Provide the [X, Y] coordinate of the cell's center where the given text is located.  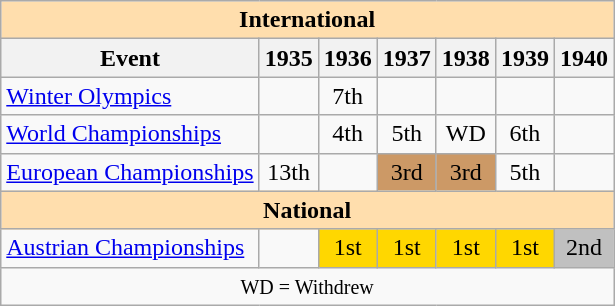
1936 [348, 58]
4th [348, 134]
6th [524, 134]
WD = Withdrew [308, 286]
1940 [584, 58]
Event [130, 58]
International [308, 20]
7th [348, 96]
1937 [406, 58]
1938 [466, 58]
Winter Olympics [130, 96]
National [308, 210]
2nd [584, 248]
1935 [288, 58]
European Championships [130, 172]
1939 [524, 58]
Austrian Championships [130, 248]
13th [288, 172]
World Championships [130, 134]
WD [466, 134]
